Locate the cell with the specified text and output its (x, y) center coordinate. 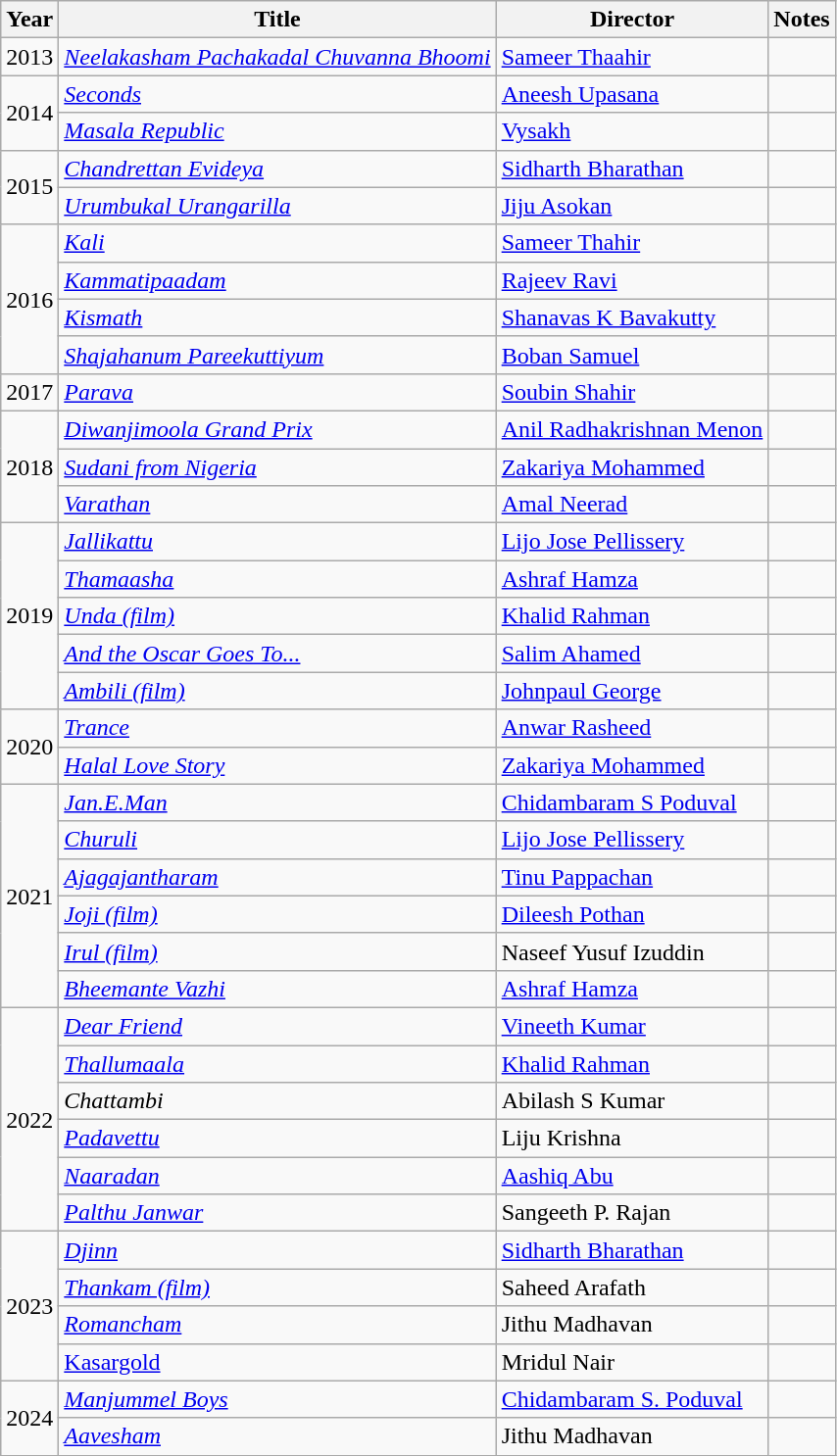
Jiju Asokan (632, 206)
Vineeth Kumar (632, 1026)
Ajagajantharam (277, 877)
Naaradan (277, 1176)
Thallumaala (277, 1063)
Jan.E.Man (277, 802)
Thankam (film) (277, 1287)
2023 (29, 1306)
2022 (29, 1119)
Kali (277, 243)
Sameer Thahir (632, 243)
Anil Radhakrishnan Menon (632, 429)
Masala Republic (277, 131)
Year (29, 20)
Ambili (film) (277, 691)
Boban Samuel (632, 355)
Liju Krishna (632, 1139)
Mridul Nair (632, 1362)
Aneesh Upasana (632, 94)
Salim Ahamed (632, 654)
Seconds (277, 94)
Dear Friend (277, 1026)
Romancham (277, 1325)
Irul (film) (277, 951)
Palthu Janwar (277, 1213)
2024 (29, 1418)
Tinu Pappachan (632, 877)
2021 (29, 896)
Manjummel Boys (277, 1399)
Sudani from Nigeria (277, 467)
Trance (277, 728)
Saheed Arafath (632, 1287)
Bheemante Vazhi (277, 989)
2019 (29, 616)
Padavettu (277, 1139)
Thamaasha (277, 579)
Jallikattu (277, 542)
2014 (29, 113)
Amal Neerad (632, 505)
2016 (29, 299)
Soubin Shahir (632, 392)
Kasargold (277, 1362)
Vysakh (632, 131)
2018 (29, 466)
Title (277, 20)
Aavesham (277, 1436)
Kismath (277, 317)
Churuli (277, 840)
Rajeev Ravi (632, 280)
Djinn (277, 1250)
Chidambaram S Poduval (632, 802)
Diwanjimoola Grand Prix (277, 429)
Director (632, 20)
Aashiq Abu (632, 1176)
2020 (29, 747)
Halal Love Story (277, 765)
Parava (277, 392)
Johnpaul George (632, 691)
Shajahanum Pareekuttiyum (277, 355)
Chidambaram S. Poduval (632, 1399)
Dileesh Pothan (632, 914)
Kammatipaadam (277, 280)
Sameer Thaahir (632, 57)
Joji (film) (277, 914)
Chattambi (277, 1101)
Urumbukal Urangarilla (277, 206)
2015 (29, 187)
And the Oscar Goes To... (277, 654)
Notes (802, 20)
Varathan (277, 505)
2017 (29, 392)
Sangeeth P. Rajan (632, 1213)
Chandrettan Evideya (277, 169)
Anwar Rasheed (632, 728)
Unda (film) (277, 616)
2013 (29, 57)
Shanavas K Bavakutty (632, 317)
Naseef Yusuf Izuddin (632, 951)
Abilash S Kumar (632, 1101)
Neelakasham Pachakadal Chuvanna Bhoomi (277, 57)
